Determine the [X, Y] coordinate at the center of the cell enclosing the given text.  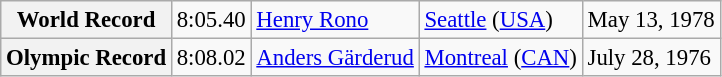
World Record [86, 20]
Henry Rono [335, 20]
May 13, 1978 [651, 20]
8:08.02 [211, 58]
Montreal (CAN) [500, 58]
8:05.40 [211, 20]
Olympic Record [86, 58]
Seattle (USA) [500, 20]
Anders Gärderud [335, 58]
July 28, 1976 [651, 58]
